Identify which cell holds the provided text, then report its (x, y) central coordinate. 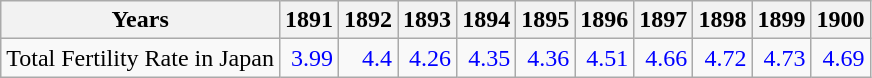
1891 (308, 20)
1900 (840, 20)
4.69 (840, 58)
1896 (604, 20)
4.66 (664, 58)
4.36 (546, 58)
4.4 (368, 58)
4.72 (722, 58)
Years (140, 20)
1892 (368, 20)
1899 (782, 20)
3.99 (308, 58)
1898 (722, 20)
Total Fertility Rate in Japan (140, 58)
1893 (428, 20)
4.26 (428, 58)
4.51 (604, 58)
1894 (486, 20)
4.35 (486, 58)
4.73 (782, 58)
1897 (664, 20)
1895 (546, 20)
